Detect which cell encompasses the target text, then output its [x, y] center coordinate. 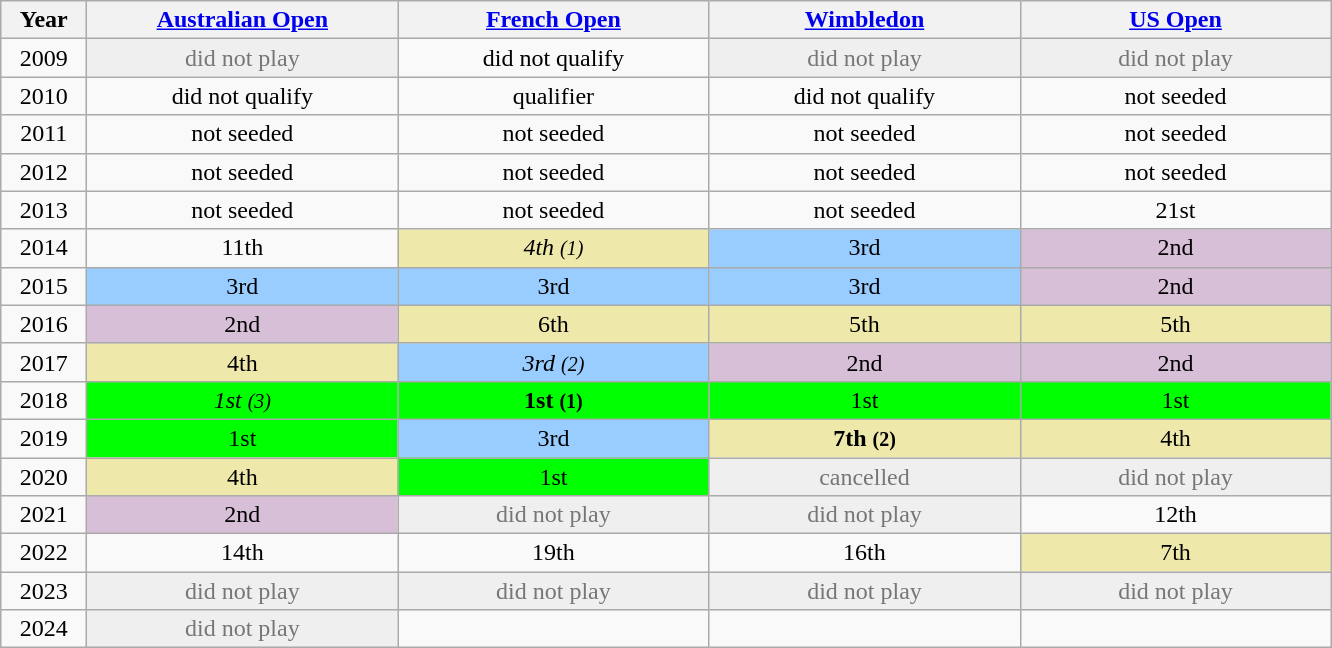
2016 [44, 324]
19th [554, 553]
2024 [44, 629]
2023 [44, 591]
12th [1176, 515]
2014 [44, 248]
2009 [44, 58]
2012 [44, 172]
qualifier [554, 96]
11th [242, 248]
2015 [44, 286]
2013 [44, 210]
14th [242, 553]
2018 [44, 400]
7th (2) [864, 438]
4th (1) [554, 248]
2010 [44, 96]
3rd (2) [554, 362]
Australian Open [242, 20]
Wimbledon [864, 20]
6th [554, 324]
2019 [44, 438]
2022 [44, 553]
2011 [44, 134]
cancelled [864, 477]
2020 [44, 477]
7th [1176, 553]
French Open [554, 20]
16th [864, 553]
2017 [44, 362]
1st (3) [242, 400]
2021 [44, 515]
1st (1) [554, 400]
US Open [1176, 20]
21st [1176, 210]
Year [44, 20]
